From the cell containing the given text, extract its center point as [x, y] coordinate. 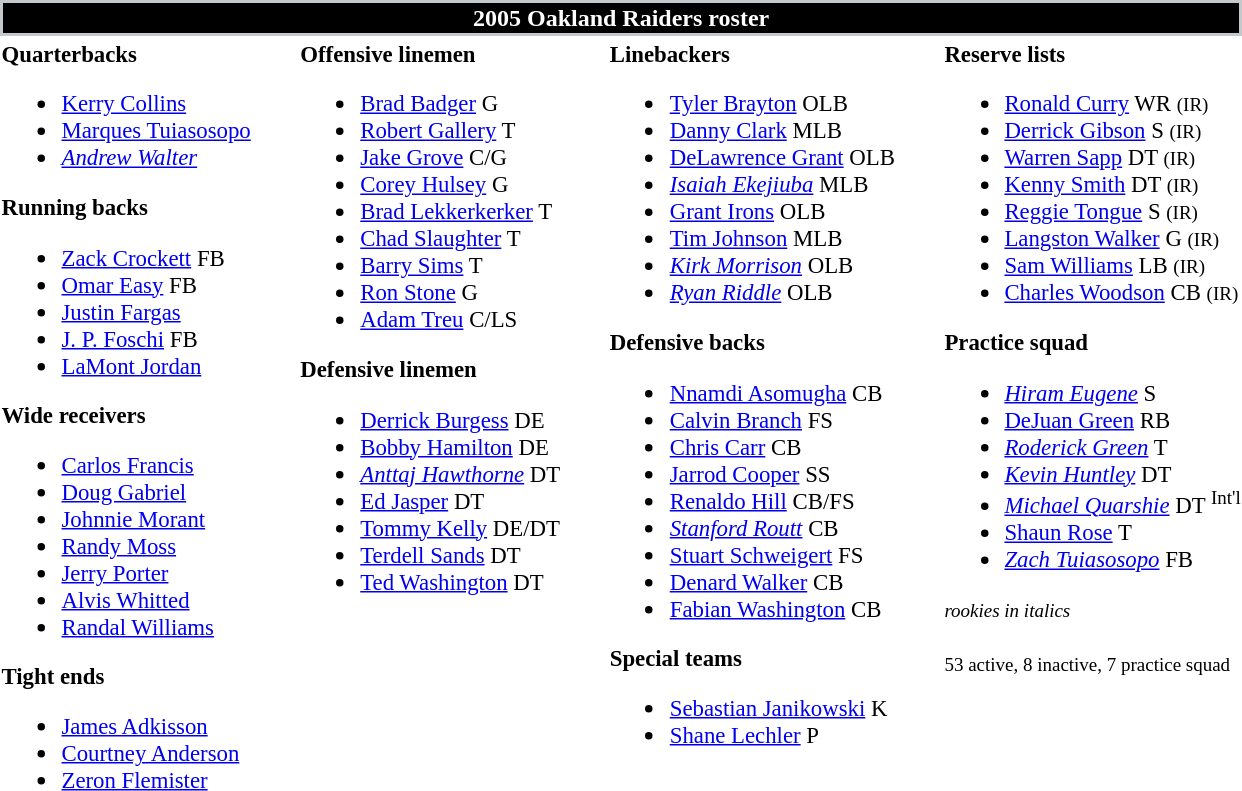
2005 Oakland Raiders roster [621, 18]
